Determine the (x, y) coordinate at the center of the cell enclosing the given text.  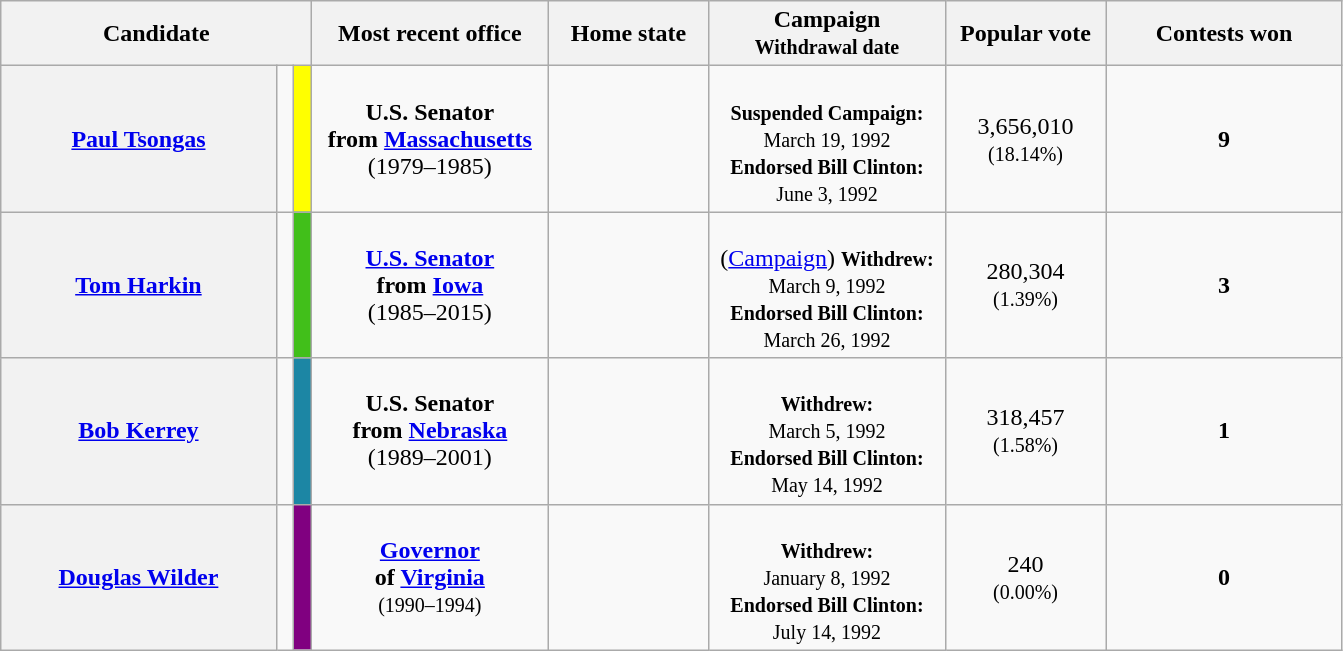
280,304(1.39%) (1026, 285)
Most recent office (430, 34)
Suspended Campaign:March 19, 1992Endorsed Bill Clinton:June 3, 1992 (827, 139)
318,457(1.58%) (1026, 431)
Paul Tsongas (138, 139)
9 (1224, 139)
3,656,010(18.14%) (1026, 139)
Withdrew:January 8, 1992Endorsed Bill Clinton:July 14, 1992 (827, 577)
Tom Harkin (138, 285)
Popular vote (1026, 34)
0 (1224, 577)
(Campaign) Withdrew:March 9, 1992Endorsed Bill Clinton:March 26, 1992 (827, 285)
Governorof Virginia(1990–1994) (430, 577)
240(0.00%) (1026, 577)
U.S. Senatorfrom Iowa(1985–2015) (430, 285)
Contests won (1224, 34)
Withdrew:March 5, 1992Endorsed Bill Clinton:May 14, 1992 (827, 431)
Candidate (156, 34)
U.S. Senatorfrom Massachusetts(1979–1985) (430, 139)
CampaignWithdrawal date (827, 34)
1 (1224, 431)
3 (1224, 285)
Bob Kerrey (138, 431)
U.S. Senatorfrom Nebraska(1989–2001) (430, 431)
Home state (628, 34)
Douglas Wilder (138, 577)
